For the text-containing cell, return its midpoint in (X, Y) coordinate format. 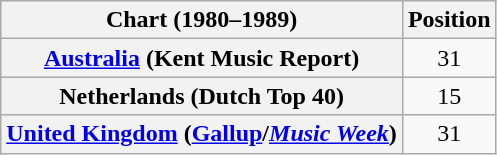
Chart (1980–1989) (202, 20)
Australia (Kent Music Report) (202, 58)
Netherlands (Dutch Top 40) (202, 96)
15 (449, 96)
United Kingdom (Gallup/Music Week) (202, 134)
Position (449, 20)
